For the text-containing cell, return its midpoint in [x, y] coordinate format. 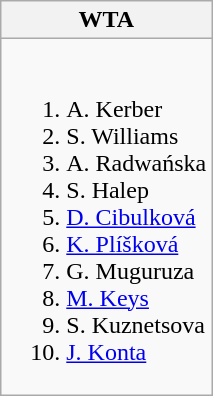
A. Kerber S. Williams A. Radwańska S. Halep D. Cibulková K. Plíšková G. Muguruza M. Keys S. Kuznetsova J. Konta [106, 217]
WTA [106, 20]
